Extract the (X, Y) coordinate from the center of the cell holding the provided text.  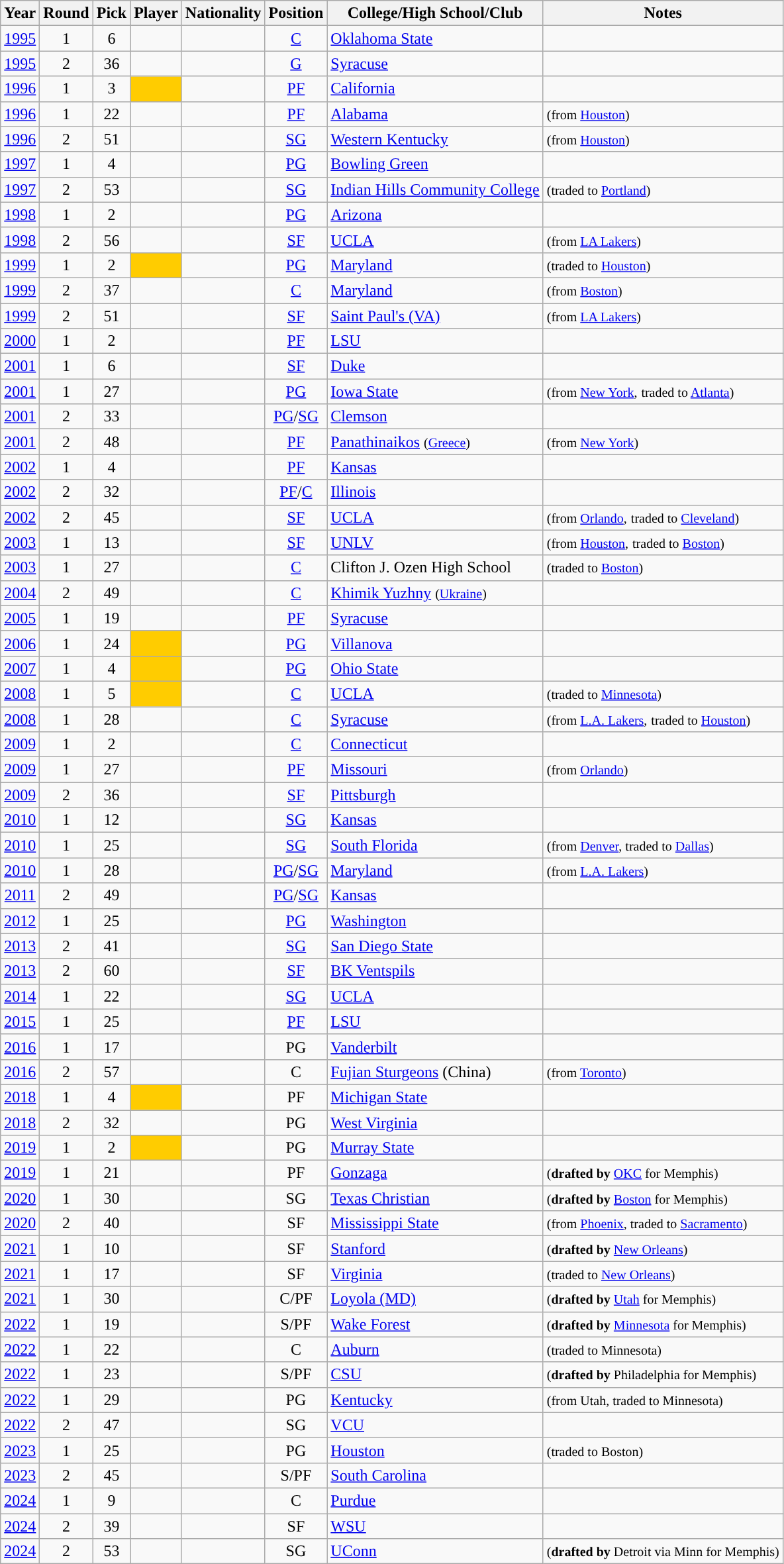
23 (111, 1375)
Duke (435, 366)
Michigan State (435, 1097)
10 (111, 1249)
5 (111, 694)
Position (296, 13)
College/High School/Club (435, 13)
29 (111, 1400)
Round (66, 13)
33 (111, 417)
Indian Hills Community College (435, 189)
Oklahoma State (435, 38)
47 (111, 1425)
BK Ventspils (435, 971)
(from Orlando, traded to Cleveland) (663, 517)
Clifton J. Ozen High School (435, 568)
Purdue (435, 1500)
21 (111, 1173)
C/PF (296, 1299)
Vanderbilt (435, 1047)
Houston (435, 1450)
(from Denver, traded to Dallas) (663, 845)
Year (20, 13)
(drafted by Boston for Memphis) (663, 1198)
Saint Paul's (VA) (435, 316)
UConn (435, 1551)
(from L.A. Lakers) (663, 870)
(from Houston, traded to Boston) (663, 543)
Fujian Sturgeons (China) (435, 1072)
Bowling Green (435, 164)
California (435, 89)
(drafted by Philadelphia for Memphis) (663, 1375)
39 (111, 1526)
41 (111, 946)
Murray State (435, 1148)
Kentucky (435, 1400)
(from Utah, traded to Minnesota) (663, 1400)
Loyola (MD) (435, 1299)
Pick (111, 13)
Connecticut (435, 745)
2015 (20, 1021)
(from New York, traded to Atlanta) (663, 391)
Clemson (435, 417)
West Virginia (435, 1123)
2014 (20, 996)
Khimik Yuzhny (Ukraine) (435, 593)
Alabama (435, 114)
2011 (20, 896)
(traded to Houston) (663, 265)
(from Boston) (663, 290)
2006 (20, 643)
(traded to Portland) (663, 189)
(drafted by Detroit via Minn for Memphis) (663, 1551)
13 (111, 543)
Panathinaikos (Greece) (435, 442)
Stanford (435, 1249)
Illinois (435, 492)
Iowa State (435, 391)
2004 (20, 593)
12 (111, 820)
(from New York) (663, 442)
VCU (435, 1425)
2000 (20, 341)
Arizona (435, 215)
Wake Forest (435, 1324)
40 (111, 1224)
(drafted by New Orleans) (663, 1249)
24 (111, 643)
San Diego State (435, 946)
Nationality (223, 13)
Washington (435, 921)
9 (111, 1500)
57 (111, 1072)
(traded to New Orleans) (663, 1274)
(from Phoenix, traded to Sacramento) (663, 1224)
2005 (20, 618)
(from L.A. Lakers, traded to Houston) (663, 719)
Auburn (435, 1349)
60 (111, 971)
56 (111, 240)
Ohio State (435, 668)
(drafted by OKC for Memphis) (663, 1173)
(from Toronto) (663, 1072)
3 (111, 89)
(drafted by Utah for Memphis) (663, 1299)
2012 (20, 921)
South Florida (435, 845)
Pittsburgh (435, 795)
Western Kentucky (435, 139)
PF/C (296, 492)
Mississippi State (435, 1224)
CSU (435, 1375)
Texas Christian (435, 1198)
2007 (20, 668)
UNLV (435, 543)
Gonzaga (435, 1173)
WSU (435, 1526)
Virginia (435, 1274)
Villanova (435, 643)
37 (111, 290)
Notes (663, 13)
48 (111, 442)
Missouri (435, 770)
South Carolina (435, 1475)
Player (156, 13)
G (296, 64)
(drafted by Minnesota for Memphis) (663, 1324)
(from Orlando) (663, 770)
